Capture the cell that displays the provided text and extract its [x, y] central coordinate. 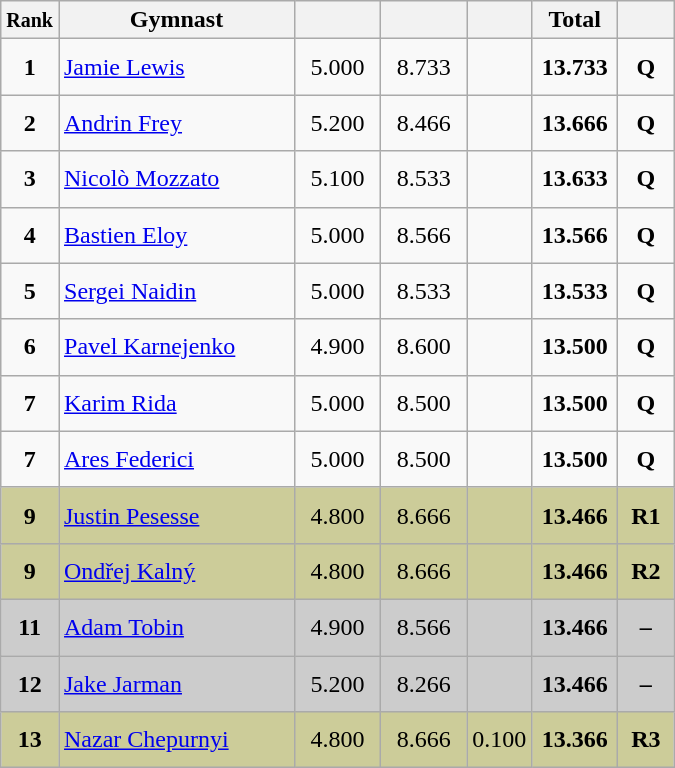
13.633 [575, 179]
Justin Pesesse [176, 515]
2 [30, 123]
11 [30, 627]
8.266 [424, 684]
Jake Jarman [176, 684]
Ondřej Kalný [176, 571]
Total [575, 20]
Nicolò Mozzato [176, 179]
6 [30, 347]
Rank [30, 20]
Pavel Karnejenko [176, 347]
1 [30, 67]
Andrin Frey [176, 123]
5 [30, 291]
13.366 [575, 740]
4 [30, 235]
R3 [646, 740]
13.733 [575, 67]
5.100 [338, 179]
13.566 [575, 235]
13 [30, 740]
13.533 [575, 291]
Bastien Eloy [176, 235]
Adam Tobin [176, 627]
R2 [646, 571]
13.666 [575, 123]
Sergei Naidin [176, 291]
0.100 [500, 740]
Ares Federici [176, 459]
R1 [646, 515]
Jamie Lewis [176, 67]
Gymnast [176, 20]
Nazar Chepurnyi [176, 740]
Karim Rida [176, 403]
3 [30, 179]
8.733 [424, 67]
12 [30, 684]
8.466 [424, 123]
8.600 [424, 347]
